Capture the cell that displays the provided text and extract its [X, Y] central coordinate. 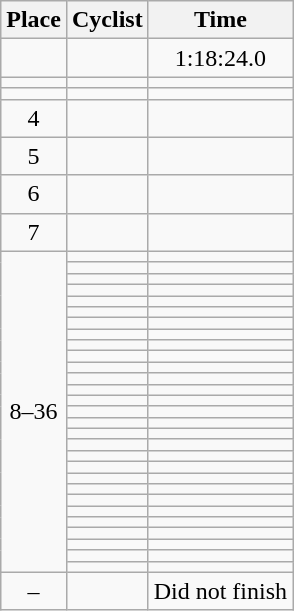
Did not finish [220, 591]
Time [220, 20]
1:18:24.0 [220, 58]
7 [34, 232]
– [34, 591]
Place [34, 20]
8–36 [34, 412]
6 [34, 194]
Cyclist [107, 20]
5 [34, 156]
4 [34, 118]
